Extract the [X, Y] coordinate from the center of the cell holding the provided text.  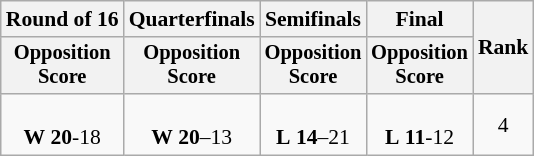
L 11-12 [420, 124]
4 [504, 124]
Rank [504, 48]
Quarterfinals [192, 19]
W 20–13 [192, 124]
Semifinals [314, 19]
Round of 16 [62, 19]
L 14–21 [314, 124]
Final [420, 19]
W 20-18 [62, 124]
